Extract the [X, Y] coordinate from the center of the cell holding the provided text.  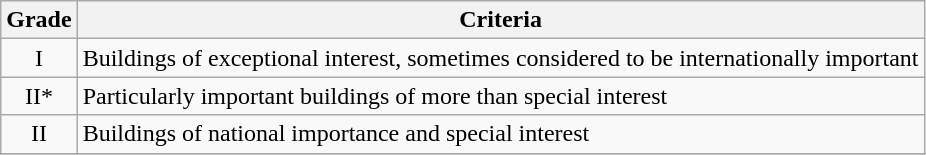
II* [39, 96]
Grade [39, 20]
I [39, 58]
Buildings of exceptional interest, sometimes considered to be internationally important [500, 58]
Particularly important buildings of more than special interest [500, 96]
II [39, 134]
Criteria [500, 20]
Buildings of national importance and special interest [500, 134]
